Capture the cell that displays the provided text and extract its (X, Y) central coordinate. 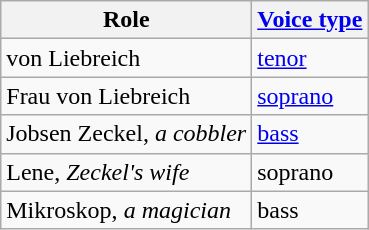
Voice type (310, 20)
tenor (310, 58)
Lene, Zeckel's wife (126, 172)
Mikroskop, a magician (126, 210)
Jobsen Zeckel, a cobbler (126, 134)
von Liebreich (126, 58)
Role (126, 20)
Frau von Liebreich (126, 96)
